Return [x, y] of the center of cell containing provided text 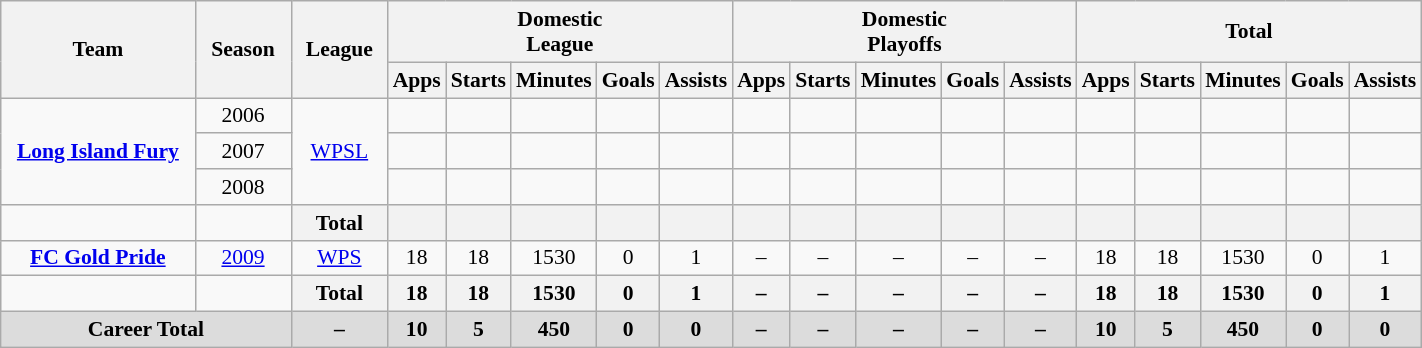
2007 [243, 152]
DomesticPlayoffs [904, 32]
WPSL [340, 152]
Team [98, 50]
2008 [243, 187]
Career Total [146, 330]
DomesticLeague [560, 32]
FC Gold Pride [98, 258]
Season [243, 50]
WPS [340, 258]
2006 [243, 116]
League [340, 50]
2009 [243, 258]
Long Island Fury [98, 152]
